Output the (X, Y) coordinate of the center of the cell containing the given text.  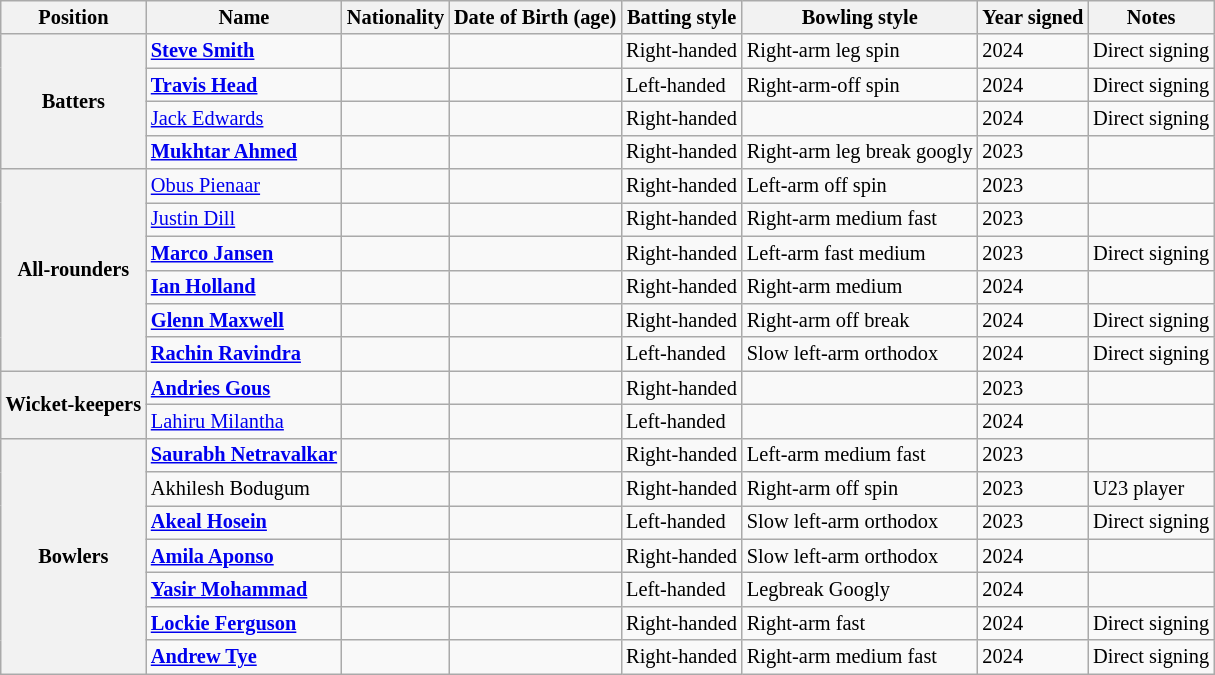
Right-arm off break (860, 320)
Justin Dill (244, 219)
Notes (1151, 17)
Year signed (1034, 17)
Andrew Tye (244, 657)
Bowling style (860, 17)
Bowlers (74, 556)
Andries Gous (244, 388)
Right-arm medium (860, 287)
Yasir Mohammad (244, 589)
Steve Smith (244, 51)
Saurabh Netravalkar (244, 455)
Name (244, 17)
Travis Head (244, 85)
Left-arm fast medium (860, 253)
Right-arm leg spin (860, 51)
Amila Aponso (244, 556)
Left-arm medium fast (860, 455)
Batting style (682, 17)
Right-arm leg break googly (860, 152)
Akhilesh Bodugum (244, 489)
Lahiru Milantha (244, 421)
Nationality (396, 17)
Jack Edwards (244, 118)
Obus Pienaar (244, 186)
Wicket-keepers (74, 404)
Right-arm-off spin (860, 85)
Date of Birth (age) (535, 17)
Right-arm fast (860, 623)
Glenn Maxwell (244, 320)
Position (74, 17)
Right-arm off spin (860, 489)
Rachin Ravindra (244, 354)
U23 player (1151, 489)
All-rounders (74, 270)
Mukhtar Ahmed (244, 152)
Batters (74, 102)
Legbreak Googly (860, 589)
Akeal Hosein (244, 522)
Lockie Ferguson (244, 623)
Marco Jansen (244, 253)
Ian Holland (244, 287)
Left-arm off spin (860, 186)
